Return (x, y) of the center of cell containing provided text 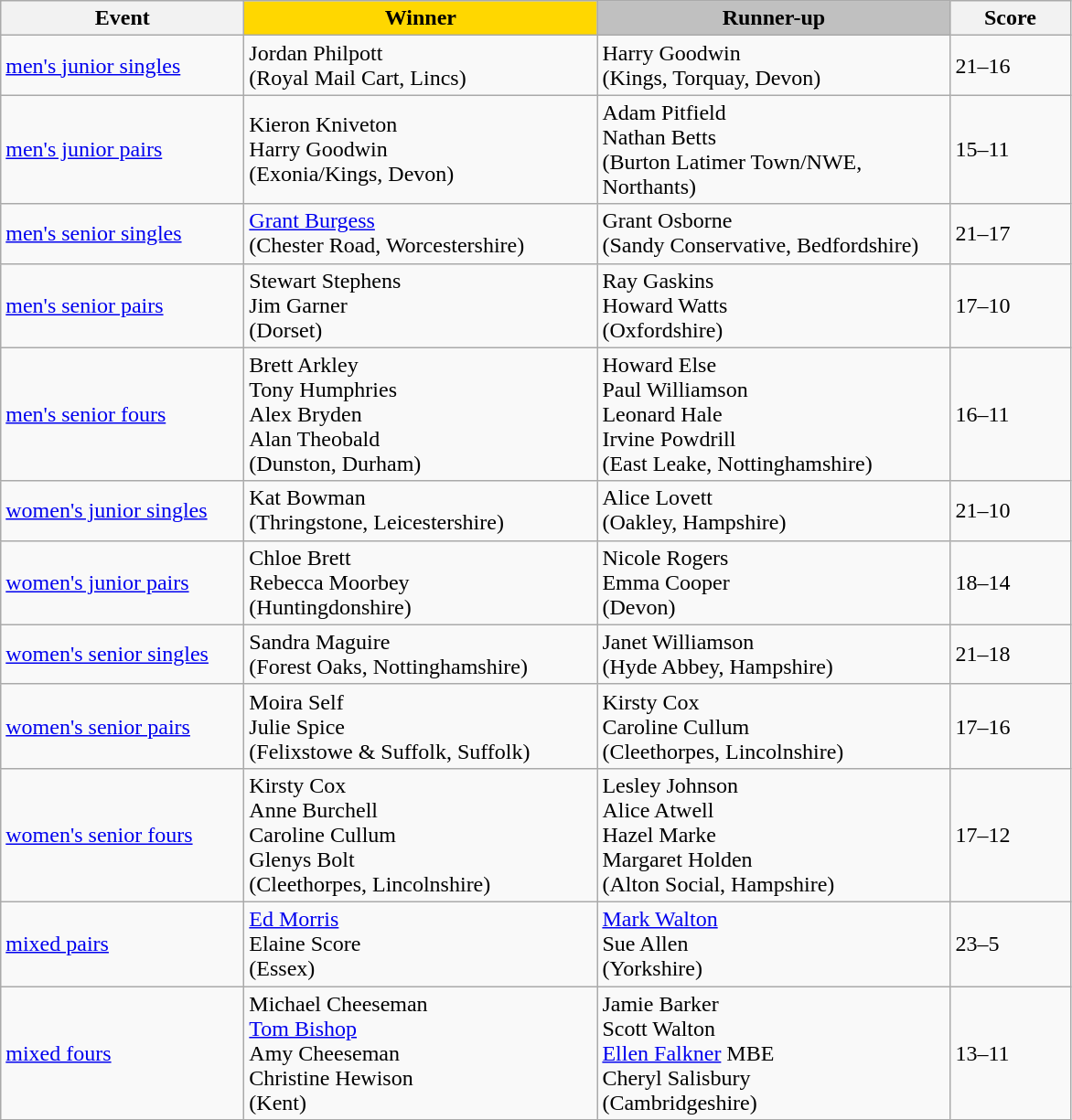
15–11 (1010, 150)
Michael CheesemanTom BishopAmy CheesemanChristine Hewison(Kent) (421, 1052)
Winner (421, 18)
Nicole RogersEmma Cooper(Devon) (774, 582)
17–12 (1010, 835)
Chloe BrettRebecca Moorbey (Huntingdonshire) (421, 582)
men's senior pairs (123, 305)
Runner-up (774, 18)
Kirsty CoxCaroline Cullum(Cleethorpes, Lincolnshire) (774, 726)
Harry Goodwin(Kings, Torquay, Devon) (774, 66)
Stewart StephensJim Garner (Dorset) (421, 305)
Sandra Maguire(Forest Oaks, Nottinghamshire) (421, 655)
Lesley JohnsonAlice AtwellHazel MarkeMargaret Holden(Alton Social, Hampshire) (774, 835)
21–17 (1010, 234)
Adam Pitfield Nathan Betts(Burton Latimer Town/NWE, Northants) (774, 150)
Grant Burgess(Chester Road, Worcestershire) (421, 234)
women's senior singles (123, 655)
Kieron Kniveton Harry Goodwin(Exonia/Kings, Devon) (421, 150)
Janet Williamson(Hyde Abbey, Hampshire) (774, 655)
mixed fours (123, 1052)
21–16 (1010, 66)
men's junior pairs (123, 150)
Brett Arkley Tony Humphries Alex Bryden Alan Theobald(Dunston, Durham) (421, 414)
17–16 (1010, 726)
Event (123, 18)
21–10 (1010, 510)
Grant Osborne(Sandy Conservative, Bedfordshire) (774, 234)
16–11 (1010, 414)
men's junior singles (123, 66)
Jordan Philpott (Royal Mail Cart, Lincs) (421, 66)
men's senior singles (123, 234)
women's junior singles (123, 510)
Kirsty CoxAnne BurchellCaroline CullumGlenys Bolt(Cleethorpes, Lincolnshire) (421, 835)
Kat Bowman (Thringstone, Leicestershire) (421, 510)
13–11 (1010, 1052)
men's senior fours (123, 414)
21–18 (1010, 655)
Ray GaskinsHoward Watts(Oxfordshire) (774, 305)
Moira SelfJulie Spice(Felixstowe & Suffolk, Suffolk) (421, 726)
18–14 (1010, 582)
mixed pairs (123, 944)
17–10 (1010, 305)
Ed MorrisElaine Score(Essex) (421, 944)
women's senior fours (123, 835)
women's senior pairs (123, 726)
Howard Else Paul WilliamsonLeonard Hale Irvine Powdrill(East Leake, Nottinghamshire) (774, 414)
Mark Walton Sue Allen(Yorkshire) (774, 944)
Jamie BarkerScott WaltonEllen Falkner MBECheryl Salisbury(Cambridgeshire) (774, 1052)
Score (1010, 18)
23–5 (1010, 944)
Alice Lovett (Oakley, Hampshire) (774, 510)
women's junior pairs (123, 582)
